Search for the cell housing the specified text and yield its (x, y) center coordinate. 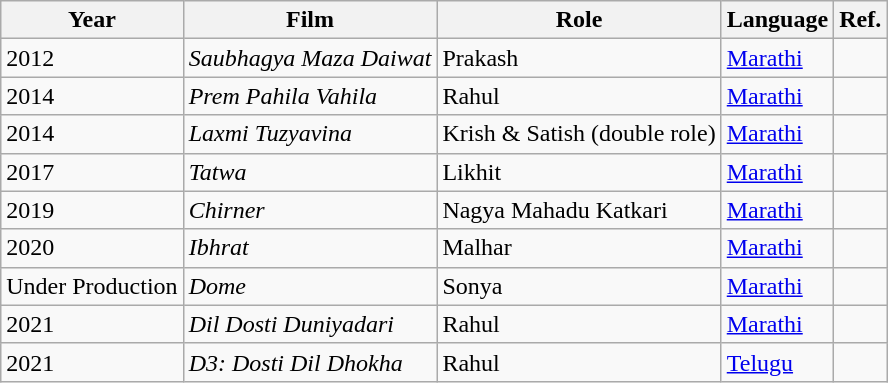
Under Production (92, 286)
Dome (310, 286)
Nagya Mahadu Katkari (579, 210)
Ref. (860, 20)
Chirner (310, 210)
Year (92, 20)
Language (777, 20)
Likhit (579, 172)
Saubhagya Maza Daiwat (310, 58)
Prem Pahila Vahila (310, 96)
Sonya (579, 286)
D3: Dosti Dil Dhokha (310, 362)
Laxmi Tuzyavina (310, 134)
Krish & Satish (double role) (579, 134)
Film (310, 20)
Tatwa (310, 172)
Role (579, 20)
Dil Dosti Duniyadari (310, 324)
2012 (92, 58)
2020 (92, 248)
Telugu (777, 362)
Malhar (579, 248)
2019 (92, 210)
Prakash (579, 58)
2017 (92, 172)
Ibhrat (310, 248)
